Return the [x, y] coordinate for the center point of the cell that contains the specified text.  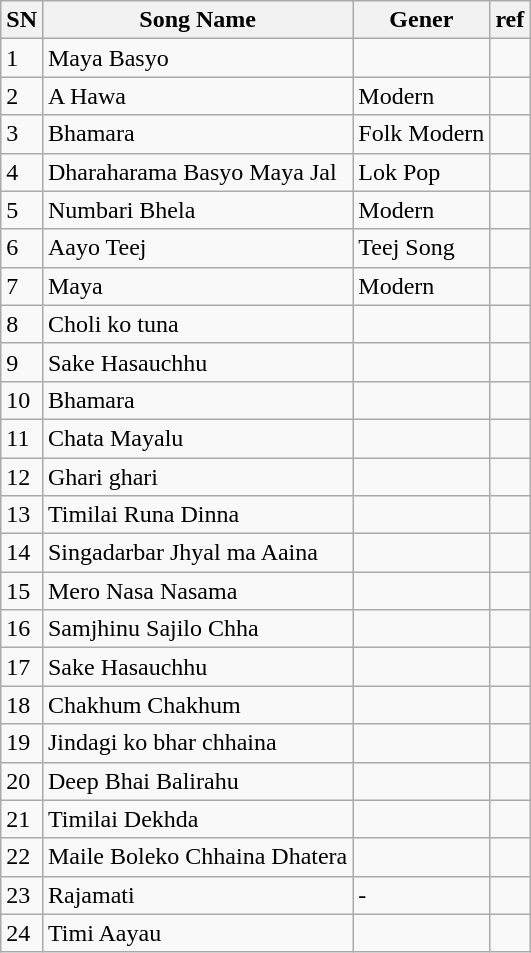
Maile Boleko Chhaina Dhatera [197, 857]
Aayo Teej [197, 248]
Chata Mayalu [197, 438]
ref [510, 20]
Teej Song [422, 248]
Timilai Dekhda [197, 819]
Samjhinu Sajilo Chha [197, 629]
A Hawa [197, 96]
14 [22, 553]
22 [22, 857]
Ghari ghari [197, 477]
Lok Pop [422, 172]
12 [22, 477]
Deep Bhai Balirahu [197, 781]
24 [22, 933]
- [422, 895]
15 [22, 591]
10 [22, 400]
16 [22, 629]
18 [22, 705]
Mero Nasa Nasama [197, 591]
Singadarbar Jhyal ma Aaina [197, 553]
Song Name [197, 20]
Timilai Runa Dinna [197, 515]
9 [22, 362]
Jindagi ko bhar chhaina [197, 743]
Dharaharama Basyo Maya Jal [197, 172]
Choli ko tuna [197, 324]
23 [22, 895]
11 [22, 438]
6 [22, 248]
3 [22, 134]
2 [22, 96]
5 [22, 210]
Timi Aayau [197, 933]
Chakhum Chakhum [197, 705]
Maya Basyo [197, 58]
8 [22, 324]
Gener [422, 20]
Numbari Bhela [197, 210]
4 [22, 172]
Maya [197, 286]
17 [22, 667]
SN [22, 20]
19 [22, 743]
13 [22, 515]
1 [22, 58]
Rajamati [197, 895]
7 [22, 286]
21 [22, 819]
20 [22, 781]
Folk Modern [422, 134]
